For the text-containing cell, return its midpoint in (X, Y) coordinate format. 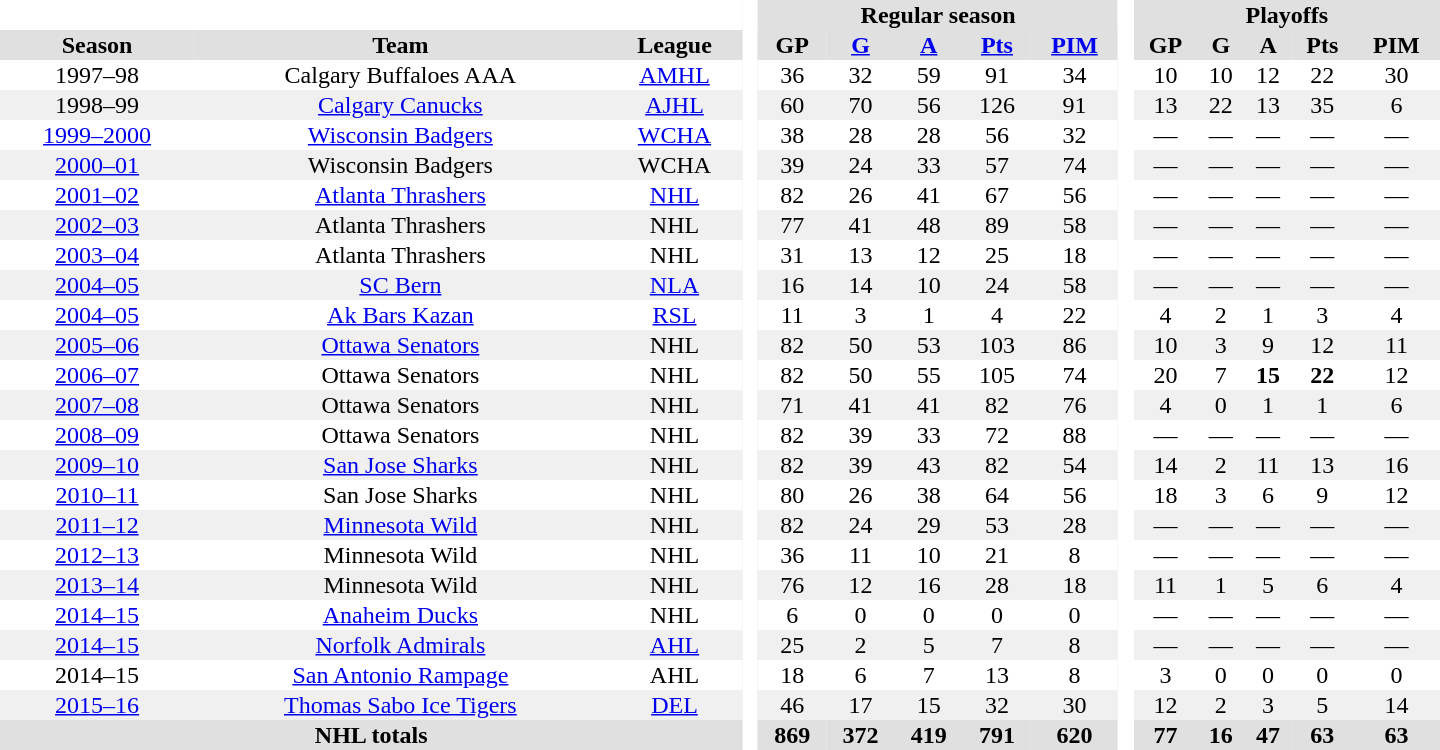
NLA (675, 285)
Norfolk Admirals (400, 645)
72 (997, 435)
126 (997, 105)
2012–13 (97, 555)
869 (792, 735)
47 (1268, 735)
86 (1074, 345)
57 (997, 165)
34 (1074, 75)
2002–03 (97, 225)
20 (1166, 375)
88 (1074, 435)
RSL (675, 315)
1997–98 (97, 75)
791 (997, 735)
2007–08 (97, 405)
48 (929, 225)
89 (997, 225)
Calgary Canucks (400, 105)
59 (929, 75)
Anaheim Ducks (400, 615)
Season (97, 45)
2010–11 (97, 495)
620 (1074, 735)
2005–06 (97, 345)
70 (860, 105)
64 (997, 495)
71 (792, 405)
43 (929, 465)
29 (929, 525)
2011–12 (97, 525)
419 (929, 735)
35 (1322, 105)
Regular season (938, 15)
1998–99 (97, 105)
55 (929, 375)
DEL (675, 705)
80 (792, 495)
NHL totals (371, 735)
AMHL (675, 75)
372 (860, 735)
Thomas Sabo Ice Tigers (400, 705)
2008–09 (97, 435)
2009–10 (97, 465)
21 (997, 555)
2015–16 (97, 705)
SC Bern (400, 285)
2003–04 (97, 255)
105 (997, 375)
103 (997, 345)
2000–01 (97, 165)
League (675, 45)
AJHL (675, 105)
54 (1074, 465)
Calgary Buffaloes AAA (400, 75)
1999–2000 (97, 135)
2013–14 (97, 585)
Ak Bars Kazan (400, 315)
60 (792, 105)
67 (997, 195)
Team (400, 45)
2006–07 (97, 375)
17 (860, 705)
46 (792, 705)
31 (792, 255)
2001–02 (97, 195)
Playoffs (1287, 15)
San Antonio Rampage (400, 675)
